Search for the cell housing the specified text and yield its (x, y) center coordinate. 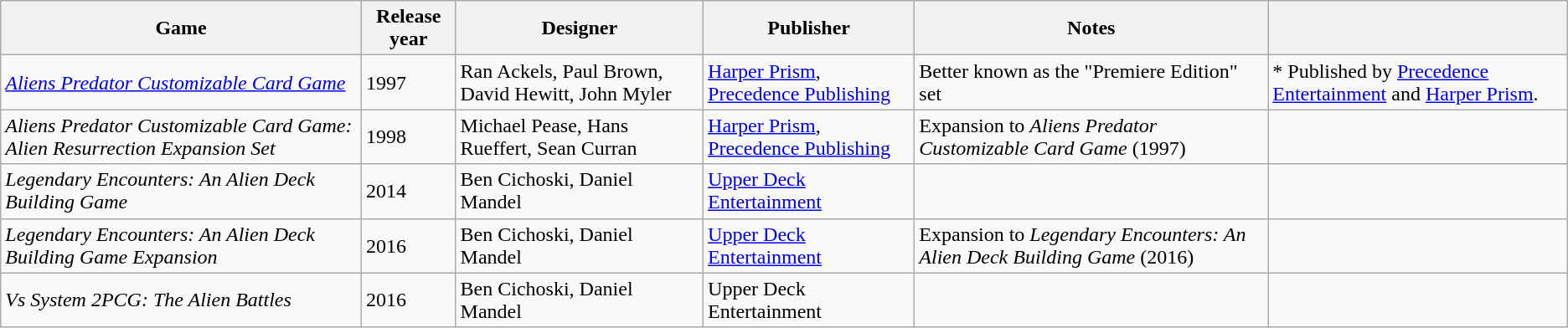
Release year (409, 28)
Expansion to Legendary Encounters: An Alien Deck Building Game (2016) (1091, 246)
Legendary Encounters: An Alien Deck Building Game (181, 191)
Publisher (809, 28)
Better known as the "Premiere Edition" set (1091, 82)
Legendary Encounters: An Alien Deck Building Game Expansion (181, 246)
1998 (409, 137)
1997 (409, 82)
Game (181, 28)
Aliens Predator Customizable Card Game (181, 82)
Vs System 2PCG: The Alien Battles (181, 300)
Ran Ackels, Paul Brown, David Hewitt, John Myler (580, 82)
Expansion to Aliens Predator Customizable Card Game (1997) (1091, 137)
Designer (580, 28)
* Published by Precedence Entertainment and Harper Prism. (1417, 82)
Aliens Predator Customizable Card Game: Alien Resurrection Expansion Set (181, 137)
2014 (409, 191)
Michael Pease, Hans Rueffert, Sean Curran (580, 137)
Notes (1091, 28)
